Capture the cell that displays the provided text and extract its (X, Y) central coordinate. 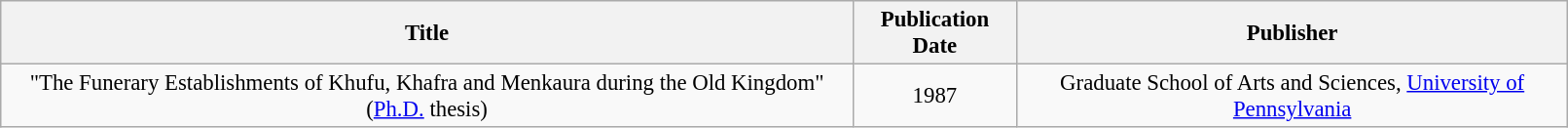
Graduate School of Arts and Sciences, University of Pennsylvania (1292, 96)
"The Funerary Establishments of Khufu, Khafra and Menkaura during the Old Kingdom" (Ph.D. thesis) (427, 96)
Publisher (1292, 33)
Publication Date (934, 33)
1987 (934, 96)
Title (427, 33)
